Return the [X, Y] coordinate for the center point of the cell that contains the specified text.  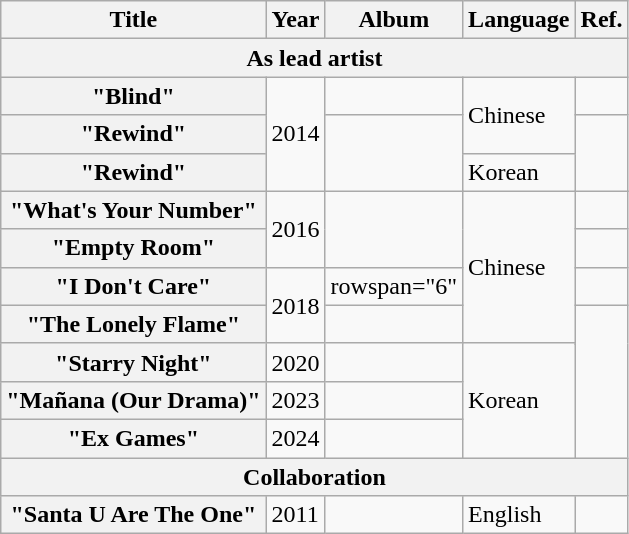
"Mañana (Our Drama)" [134, 400]
2016 [296, 229]
2024 [296, 438]
Album [394, 20]
Language [519, 20]
Collaboration [314, 477]
rowspan="6" [394, 286]
"Empty Room" [134, 248]
English [519, 515]
2020 [296, 362]
2011 [296, 515]
Title [134, 20]
"What's Your Number" [134, 210]
Ref. [602, 20]
"Starry Night" [134, 362]
2014 [296, 134]
"Santa U Are The One" [134, 515]
"Ex Games" [134, 438]
"The Lonely Flame" [134, 324]
As lead artist [314, 58]
"I Don't Care" [134, 286]
"Blind" [134, 96]
2018 [296, 305]
Year [296, 20]
2023 [296, 400]
